Return (x, y) of the center of cell containing provided text 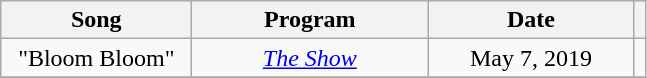
"Bloom Bloom" (96, 58)
Program (310, 20)
Date (531, 20)
May 7, 2019 (531, 58)
Song (96, 20)
The Show (310, 58)
